Return [x, y] of the center of cell containing provided text 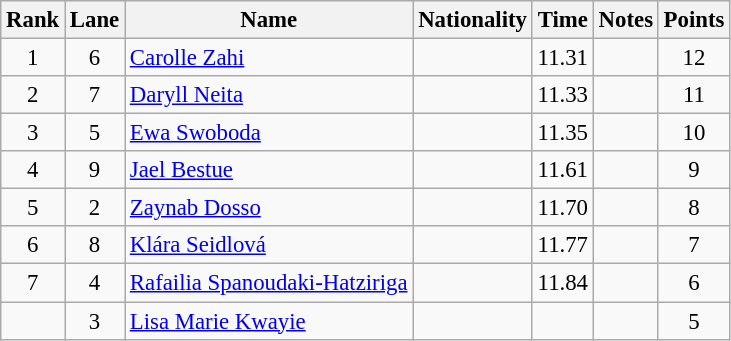
11.77 [562, 245]
Lisa Marie Kwayie [269, 321]
Daryll Neita [269, 95]
Points [694, 20]
Time [562, 20]
11.70 [562, 208]
1 [33, 58]
Rank [33, 20]
Zaynab Dosso [269, 208]
10 [694, 133]
Name [269, 20]
Rafailia Spanoudaki-Hatziriga [269, 283]
12 [694, 58]
11 [694, 95]
Ewa Swoboda [269, 133]
11.33 [562, 95]
11.35 [562, 133]
11.61 [562, 170]
Carolle Zahi [269, 58]
11.31 [562, 58]
Jael Bestue [269, 170]
Lane [95, 20]
11.84 [562, 283]
Klára Seidlová [269, 245]
Notes [626, 20]
Nationality [472, 20]
